Search for the cell housing the specified text and yield its [X, Y] center coordinate. 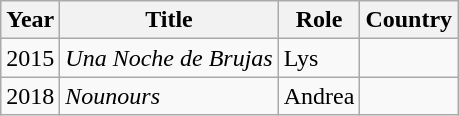
Una Noche de Brujas [169, 58]
Role [319, 20]
Year [30, 20]
2015 [30, 58]
Andrea [319, 96]
2018 [30, 96]
Lys [319, 58]
Nounours [169, 96]
Country [409, 20]
Title [169, 20]
